Pinpoint the cell where the given text exists, returning its [X, Y] midpoint coordinate. 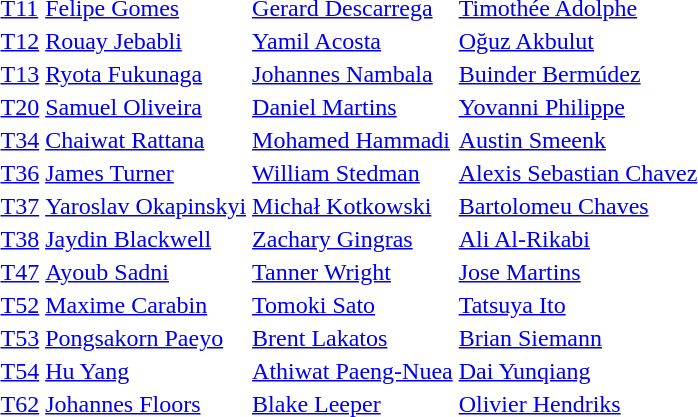
Chaiwat Rattana [146, 140]
Athiwat Paeng-Nuea [353, 371]
Maxime Carabin [146, 305]
Zachary Gingras [353, 239]
Tomoki Sato [353, 305]
Samuel Oliveira [146, 107]
Hu Yang [146, 371]
Yaroslav Okapinskyi [146, 206]
Johannes Nambala [353, 74]
Ryota Fukunaga [146, 74]
Jaydin Blackwell [146, 239]
Yamil Acosta [353, 41]
William Stedman [353, 173]
James Turner [146, 173]
Brent Lakatos [353, 338]
Mohamed Hammadi [353, 140]
Rouay Jebabli [146, 41]
Ayoub Sadni [146, 272]
Daniel Martins [353, 107]
Pongsakorn Paeyo [146, 338]
Michał Kotkowski [353, 206]
Tanner Wright [353, 272]
